Detect which cell encompasses the target text, then output its [X, Y] center coordinate. 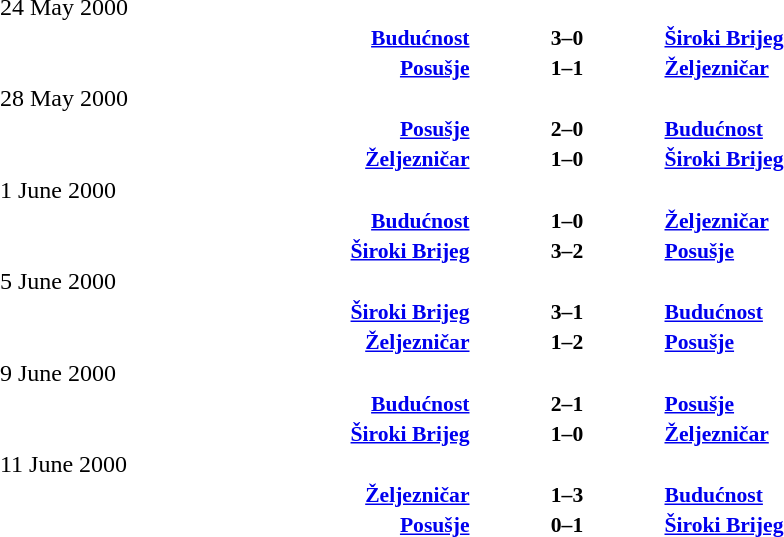
3–0 [566, 38]
1–3 [566, 495]
3–1 [566, 312]
1–2 [566, 342]
1–1 [566, 68]
3–2 [566, 250]
2–0 [566, 129]
2–1 [566, 404]
